Detect which cell encompasses the target text, then output its (x, y) center coordinate. 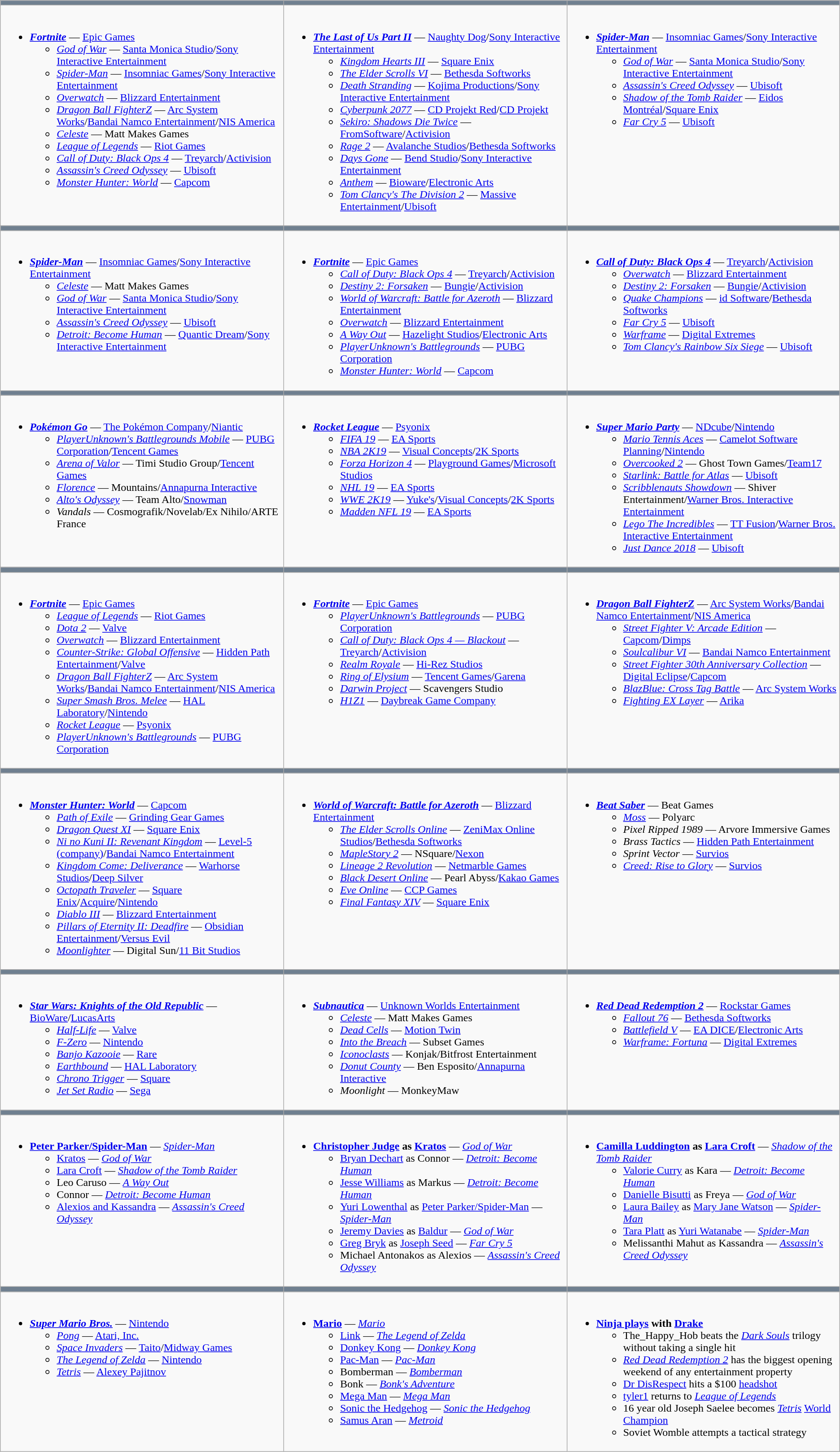
Super Mario Bros. — NintendoPong — Atari, Inc.Space Invaders — Taito/Midway GamesThe Legend of Zelda — NintendoTetris — Alexey Pajitnov (142, 1372)
Red Dead Redemption 2 — Rockstar GamesFallout 76 — Bethesda SoftworksBattlefield V — EA DICE/Electronic ArtsWarframe: Fortuna — Digital Extremes (703, 1042)
